Capture the cell that displays the provided text and extract its (X, Y) central coordinate. 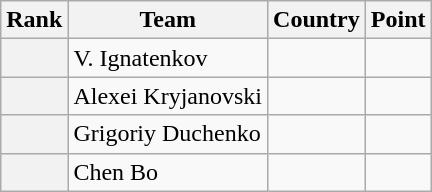
Team (168, 20)
Rank (34, 20)
Point (398, 20)
Country (317, 20)
Grigoriy Duchenko (168, 134)
Chen Bo (168, 172)
Alexei Kryjanovski (168, 96)
V. Ignatenkov (168, 58)
